Identify which cell holds the provided text, then report its (x, y) central coordinate. 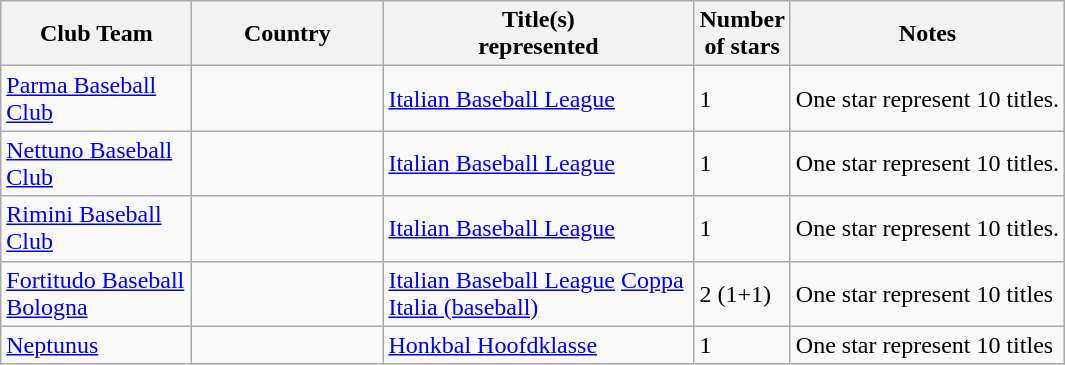
Title(s)represented (538, 34)
Club Team (96, 34)
Nettuno Baseball Club (96, 164)
Fortitudo Baseball Bologna (96, 294)
Honkbal Hoofdklasse (538, 345)
Notes (927, 34)
Numberof stars (742, 34)
Parma Baseball Club (96, 98)
2 (1+1) (742, 294)
Italian Baseball League Coppa Italia (baseball) (538, 294)
Country (288, 34)
Neptunus (96, 345)
Rimini Baseball Club (96, 228)
